Determine the (X, Y) coordinate at the center of the cell enclosing the given text.  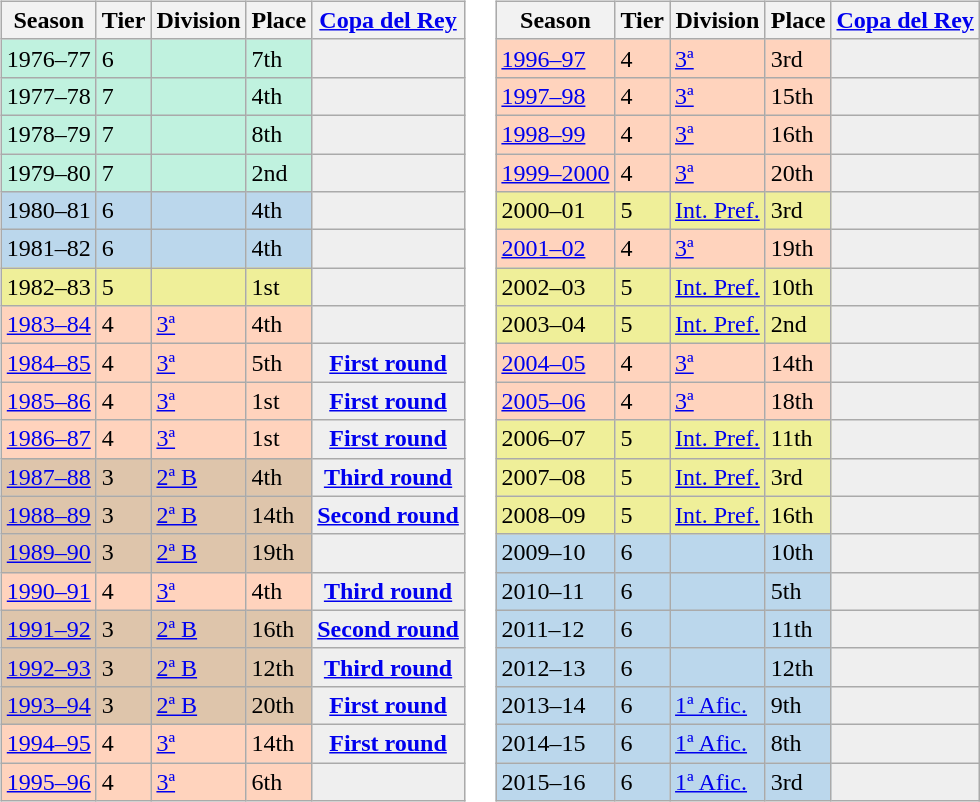
1983–84 (48, 325)
2007–08 (556, 477)
1981–82 (48, 249)
1977–78 (48, 96)
1987–88 (48, 477)
7th (279, 58)
15th (798, 96)
2008–09 (556, 515)
2001–02 (556, 249)
1996–97 (556, 58)
2002–03 (556, 287)
1986–87 (48, 439)
2003–04 (556, 325)
1998–99 (556, 134)
2012–13 (556, 667)
2013–14 (556, 705)
2015–16 (556, 781)
1994–95 (48, 743)
1982–83 (48, 287)
1999–2000 (556, 173)
2010–11 (556, 591)
18th (798, 401)
2011–12 (556, 629)
1991–92 (48, 629)
1990–91 (48, 591)
1989–90 (48, 553)
1980–81 (48, 211)
1997–98 (556, 96)
1993–94 (48, 705)
9th (798, 705)
1984–85 (48, 363)
1985–86 (48, 401)
1995–96 (48, 781)
1979–80 (48, 173)
2006–07 (556, 439)
6th (279, 781)
1988–89 (48, 515)
1978–79 (48, 134)
2005–06 (556, 401)
2009–10 (556, 553)
2004–05 (556, 363)
2014–15 (556, 743)
2000–01 (556, 211)
1976–77 (48, 58)
1992–93 (48, 667)
